Return the [x, y] coordinate for the center point of the cell that contains the specified text.  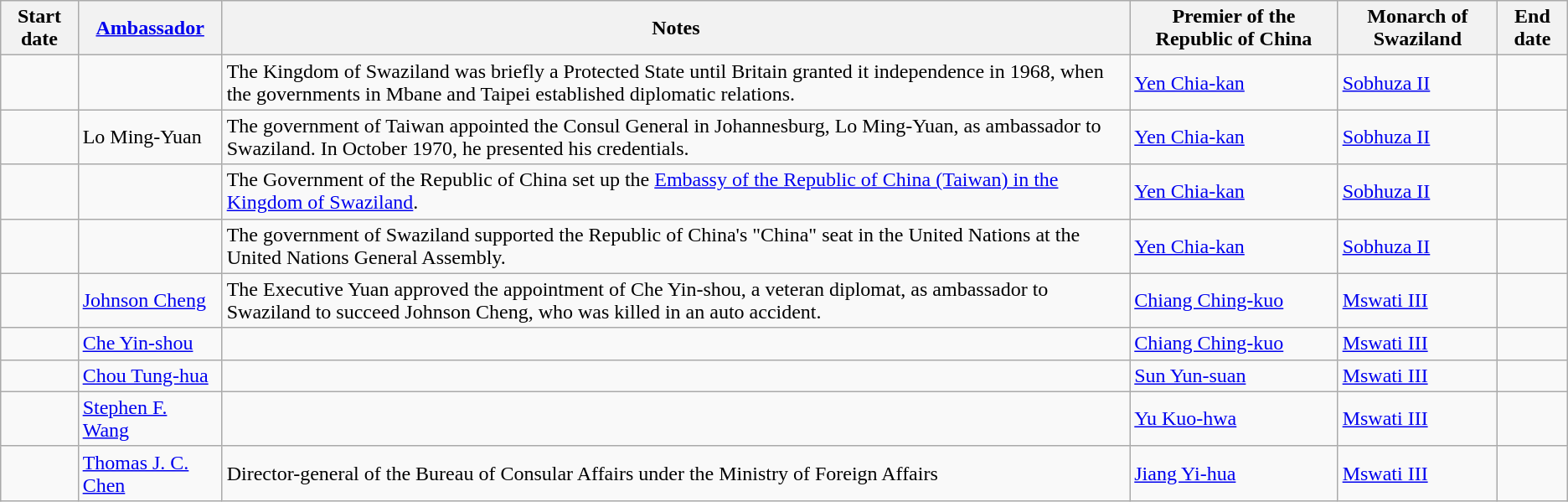
Premier of the Republic of China [1234, 28]
Stephen F. Wang [150, 419]
Start date [39, 28]
Ambassador [150, 28]
Monarch of Swaziland [1417, 28]
Thomas J. C. Chen [150, 473]
Johnson Cheng [150, 300]
Director-general of the Bureau of Consular Affairs under the Ministry of Foreign Affairs [676, 473]
Che Yin-shou [150, 344]
Notes [676, 28]
Yu Kuo-hwa [1234, 419]
Chou Tung-hua [150, 375]
Lo Ming-Yuan [150, 137]
End date [1533, 28]
Sun Yun-suan [1234, 375]
The Government of the Republic of China set up the Embassy of the Republic of China (Taiwan) in the Kingdom of Swaziland. [676, 191]
The government of Swaziland supported the Republic of China's "China" seat in the United Nations at the United Nations General Assembly. [676, 246]
Jiang Yi-hua [1234, 473]
